Determine the [x, y] coordinate at the center of the cell enclosing the given text.  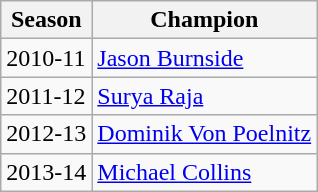
2010-11 [46, 58]
2013-14 [46, 172]
2012-13 [46, 134]
Dominik Von Poelnitz [204, 134]
2011-12 [46, 96]
Season [46, 20]
Surya Raja [204, 96]
Michael Collins [204, 172]
Champion [204, 20]
Jason Burnside [204, 58]
